From the cell containing the given text, extract its center point as (x, y) coordinate. 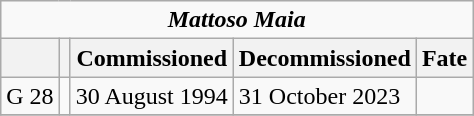
Fate (444, 58)
G 28 (30, 96)
30 August 1994 (152, 96)
Decommissioned (324, 58)
Commissioned (152, 58)
Mattoso Maia (237, 20)
31 October 2023 (324, 96)
